Return the (X, Y) coordinate for the center point of the cell that contains the specified text.  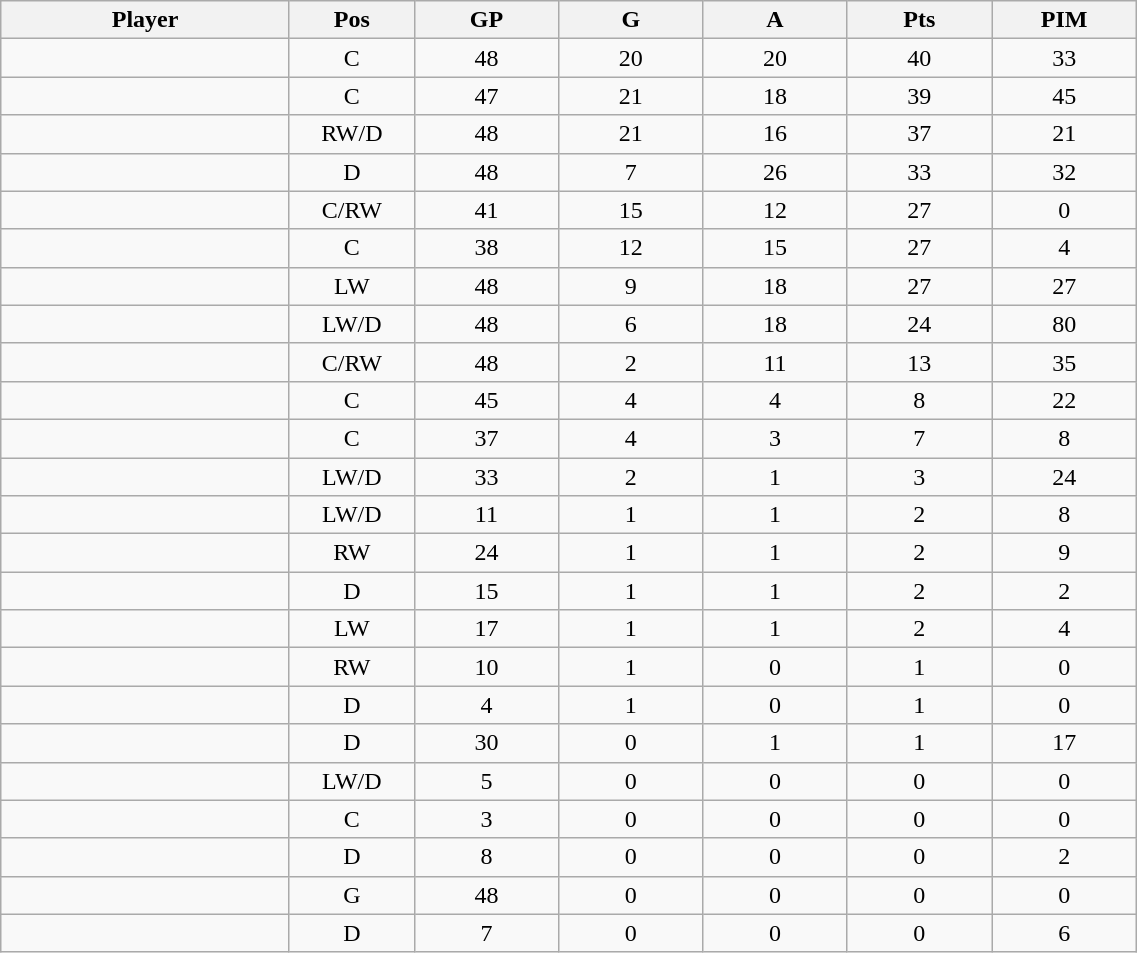
Pos (352, 20)
Pts (919, 20)
38 (486, 248)
Player (146, 20)
5 (486, 781)
22 (1064, 400)
RW/D (352, 134)
13 (919, 362)
30 (486, 743)
39 (919, 96)
GP (486, 20)
47 (486, 96)
41 (486, 210)
10 (486, 667)
32 (1064, 172)
16 (775, 134)
PIM (1064, 20)
80 (1064, 324)
35 (1064, 362)
26 (775, 172)
40 (919, 58)
A (775, 20)
